From the cell containing the given text, extract its center point as (x, y) coordinate. 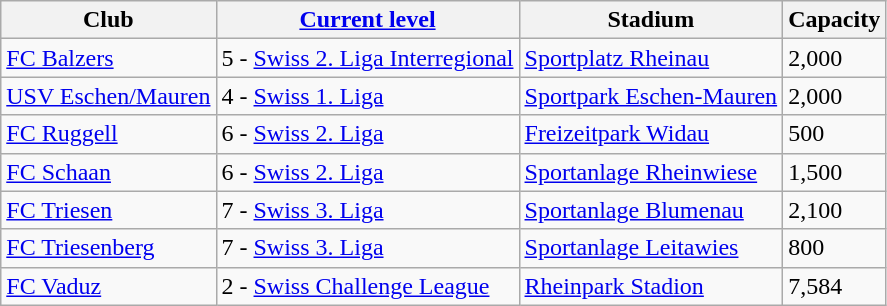
7,584 (834, 286)
1,500 (834, 172)
FC Schaan (108, 172)
Stadium (651, 20)
FC Triesenberg (108, 248)
Capacity (834, 20)
USV Eschen/Mauren (108, 96)
5 - Swiss 2. Liga Interregional (368, 58)
Sportanlage Leitawies (651, 248)
Sportanlage Blumenau (651, 210)
Sportplatz Rheinau (651, 58)
FC Vaduz (108, 286)
500 (834, 134)
2 - Swiss Challenge League (368, 286)
4 - Swiss 1. Liga (368, 96)
Sportanlage Rheinwiese (651, 172)
Current level (368, 20)
Club (108, 20)
Rheinpark Stadion (651, 286)
FC Ruggell (108, 134)
2,100 (834, 210)
FC Triesen (108, 210)
800 (834, 248)
Freizeitpark Widau (651, 134)
FC Balzers (108, 58)
Sportpark Eschen-Mauren (651, 96)
